Pinpoint the cell where the given text exists, returning its (X, Y) midpoint coordinate. 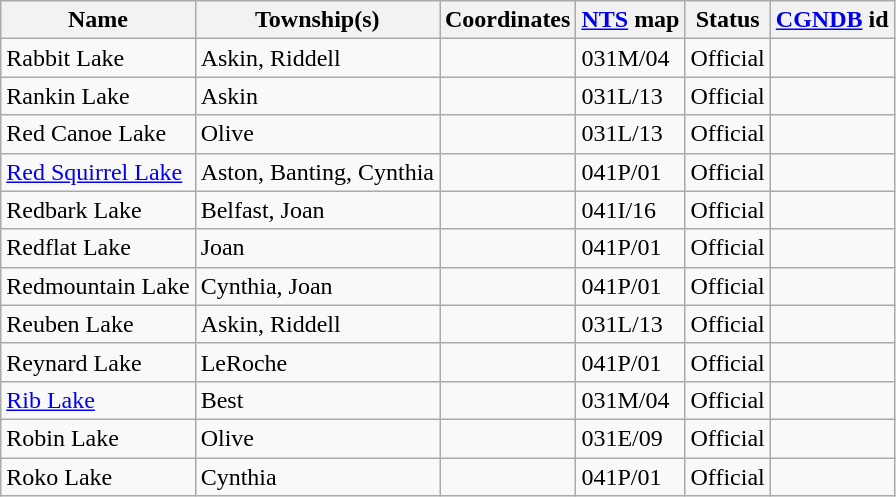
Cynthia, Joan (317, 286)
Red Squirrel Lake (98, 172)
Rib Lake (98, 400)
Best (317, 400)
Askin (317, 96)
NTS map (630, 20)
Robin Lake (98, 438)
Rankin Lake (98, 96)
Cynthia (317, 477)
Rabbit Lake (98, 58)
Aston, Banting, Cynthia (317, 172)
Red Canoe Lake (98, 134)
Reynard Lake (98, 362)
Joan (317, 248)
Redbark Lake (98, 210)
Status (728, 20)
031E/09 (630, 438)
041I/16 (630, 210)
Belfast, Joan (317, 210)
LeRoche (317, 362)
Reuben Lake (98, 324)
Township(s) (317, 20)
CGNDB id (832, 20)
Roko Lake (98, 477)
Redflat Lake (98, 248)
Coordinates (508, 20)
Redmountain Lake (98, 286)
Name (98, 20)
